Provide the [x, y] coordinate of the cell's center where the given text is located.  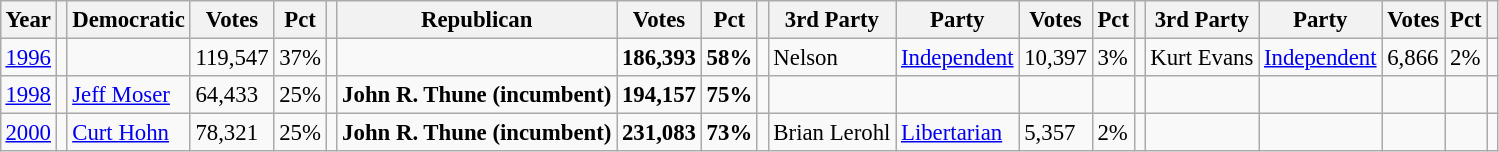
231,083 [660, 133]
2000 [28, 133]
Libertarian [958, 133]
119,547 [232, 57]
Jeff Moser [128, 95]
Brian Lerohl [832, 133]
186,393 [660, 57]
Curt Hohn [128, 133]
Year [28, 20]
Nelson [832, 57]
Democratic [128, 20]
58% [729, 57]
6,866 [1414, 57]
73% [729, 133]
37% [300, 57]
1996 [28, 57]
75% [729, 95]
1998 [28, 95]
Kurt Evans [1202, 57]
194,157 [660, 95]
64,433 [232, 95]
Republican [477, 20]
5,357 [1056, 133]
78,321 [232, 133]
10,397 [1056, 57]
3% [1113, 57]
